Output the (x, y) coordinate of the center of the cell containing the given text.  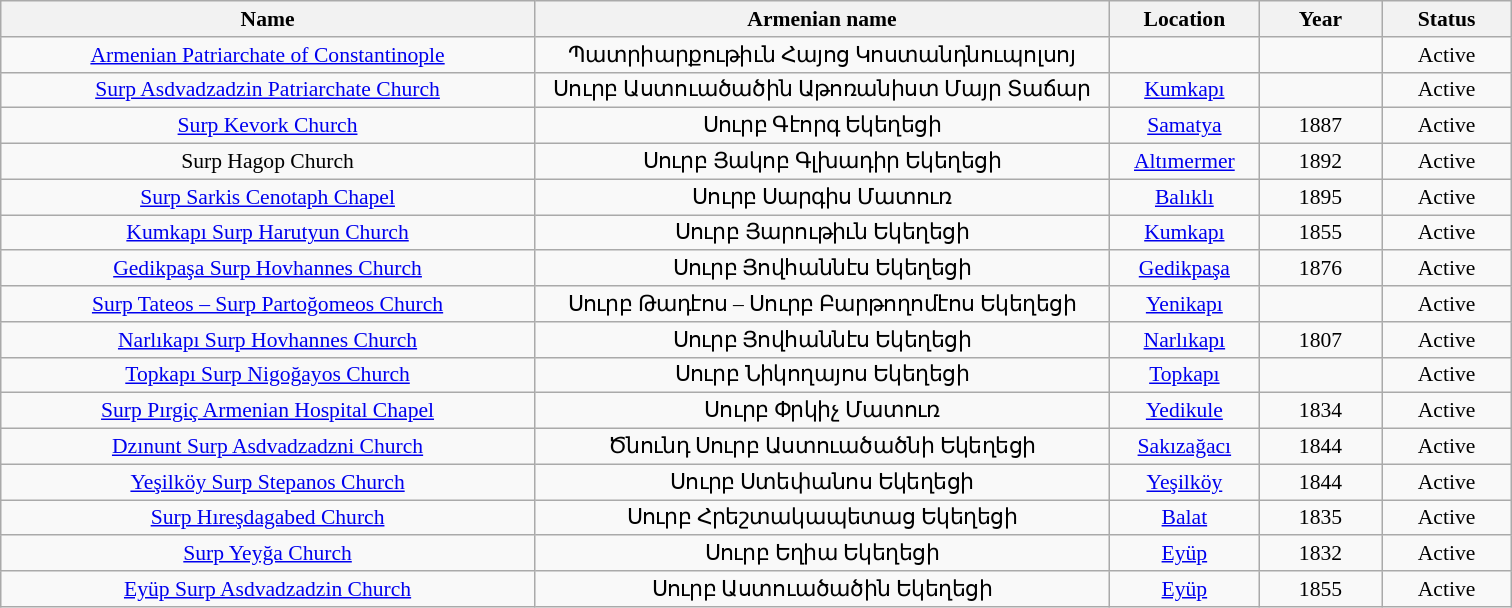
Surp Tateos – Surp Partoğomeos Church (268, 304)
Armenian Patriarchate of Constantinople (268, 55)
Altımermer (1184, 162)
Year (1320, 19)
Սուրբ Նիկողայոս Եկեղեցի (822, 375)
Gedikpaşa Surp Hovhannes Church (268, 269)
Topkapı Surp Nigoğayos Church (268, 375)
Surp Hagop Church (268, 162)
Yeşilköy (1184, 482)
Topkapı (1184, 375)
Սուրբ Աստուածածին Աթոռանիստ Մայր Տաճար (822, 90)
Սուրբ Թադէոս – Սուրբ Բարթողոմէոս Եկեղեցի (822, 304)
Gedikpaşa (1184, 269)
Surp Kevork Church (268, 126)
Սուրբ Աստուածածին Եկեղեցի (822, 589)
Name (268, 19)
Narlıkapı Surp Hovhannes Church (268, 340)
Yenikapı (1184, 304)
Սուրբ Ստեփանոս Եկեղեցի (822, 482)
1807 (1320, 340)
Սուրբ Սարգիս Մատուռ (822, 197)
Պատրիարքութիւն Հայոց Կոստանդնուպոլսոյ (822, 55)
Yeşilköy Surp Stepanos Church (268, 482)
1834 (1320, 411)
Narlıkapı (1184, 340)
Samatya (1184, 126)
Eyüp Surp Asdvadzadzin Church (268, 589)
Balat (1184, 518)
1887 (1320, 126)
Սուրբ Գէորգ Եկեղեցի (822, 126)
1835 (1320, 518)
Sakızağacı (1184, 447)
Surp Asdvadzadzin Patriarchate Church (268, 90)
Surp Sarkis Cenotaph Chapel (268, 197)
Surp Pırgiç Armenian Hospital Chapel (268, 411)
Kumkapı Surp Harutyun Church (268, 233)
Սուրբ Փրկիչ Մատուռ (822, 411)
Yedikule (1184, 411)
Ծնունդ Սուրբ Աստուածածնի Եկեղեցի (822, 447)
1832 (1320, 554)
1892 (1320, 162)
Dzınunt Surp Asdvadzadzni Church (268, 447)
Balıklı (1184, 197)
Սուրբ Յակոբ Գլխադիր Եկեղեցի (822, 162)
Սուրբ Եղիա Եկեղեցի (822, 554)
Location (1184, 19)
Surp Hıreşdagabed Church (268, 518)
Սուրբ Յարութիւն Եկեղեցի (822, 233)
1876 (1320, 269)
Armenian name (822, 19)
Սուրբ Հրեշտակապետաց Եկեղեցի (822, 518)
Surp Yeyğa Church (268, 554)
Status (1446, 19)
1895 (1320, 197)
